Extract the [X, Y] coordinate from the center of the cell holding the provided text.  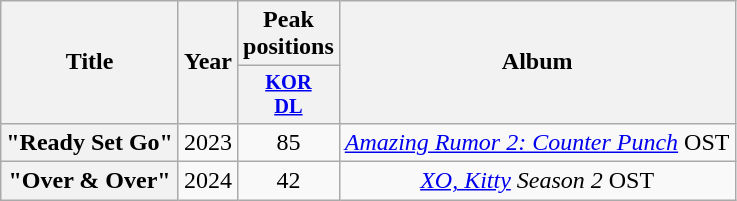
42 [289, 181]
"Over & Over" [90, 181]
Peak positions [289, 34]
Amazing Rumor 2: Counter Punch OST [537, 142]
85 [289, 142]
Title [90, 62]
Album [537, 62]
Year [208, 62]
2023 [208, 142]
"Ready Set Go" [90, 142]
KORDL [289, 95]
XO, Kitty Season 2 OST [537, 181]
2024 [208, 181]
